Return the (X, Y) coordinate for the center point of the cell that contains the specified text.  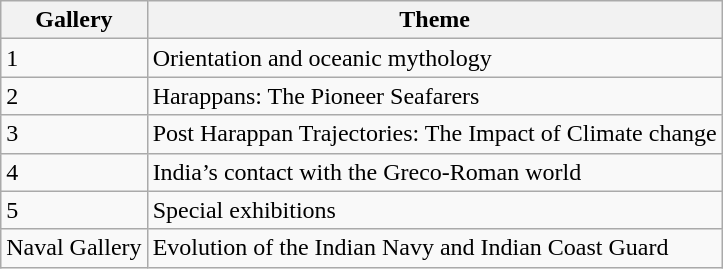
2 (74, 96)
Special exhibitions (434, 210)
3 (74, 134)
Evolution of the Indian Navy and Indian Coast Guard (434, 248)
Gallery (74, 20)
Naval Gallery (74, 248)
4 (74, 172)
1 (74, 58)
Harappans: The Pioneer Seafarers (434, 96)
Orientation and oceanic mythology (434, 58)
Post Harappan Trajectories: The Impact of Climate change (434, 134)
India’s contact with the Greco-Roman world (434, 172)
5 (74, 210)
Theme (434, 20)
